Detect which cell encompasses the target text, then output its (X, Y) center coordinate. 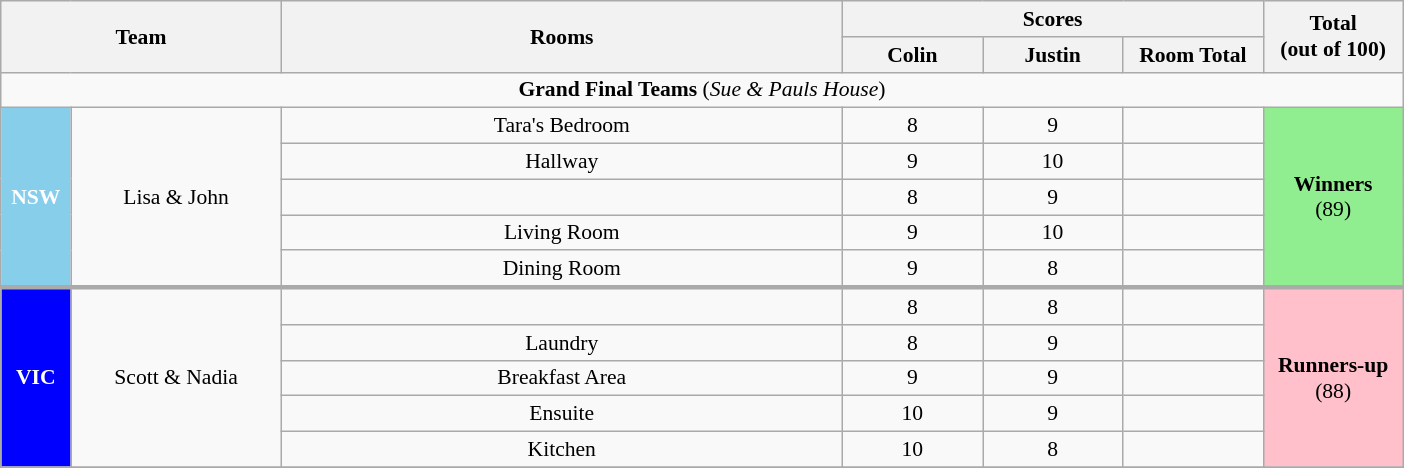
Rooms (562, 36)
Breakfast Area (562, 378)
Colin (912, 55)
Total(out of 100) (1333, 36)
Tara's Bedroom (562, 126)
Hallway (562, 162)
Laundry (562, 343)
Kitchen (562, 450)
Winners(89) (1333, 198)
Room Total (1193, 55)
Ensuite (562, 414)
Runners-up(88) (1333, 378)
NSW (36, 198)
Scores (1052, 19)
Scott & Nadia (176, 378)
Team (141, 36)
Justin (1052, 55)
Living Room (562, 233)
Lisa & John (176, 198)
VIC (36, 378)
Grand Final Teams (Sue & Pauls House) (702, 90)
Dining Room (562, 270)
